Identify which cell holds the provided text, then report its [x, y] central coordinate. 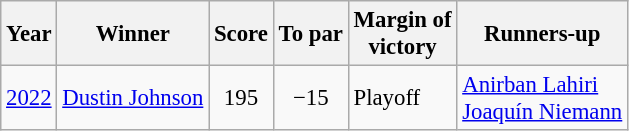
To par [310, 34]
Score [242, 34]
Dustin Johnson [133, 98]
Margin ofvictory [402, 34]
Winner [133, 34]
−15 [310, 98]
Playoff [402, 98]
195 [242, 98]
Runners-up [542, 34]
Anirban Lahiri Joaquín Niemann [542, 98]
2022 [29, 98]
Year [29, 34]
